Detect which cell encompasses the target text, then output its (x, y) center coordinate. 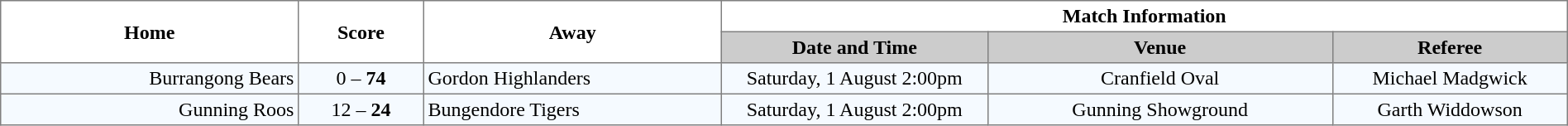
Gunning Roos (150, 109)
Gunning Showground (1159, 109)
Referee (1450, 47)
Gordon Highlanders (572, 79)
Away (572, 31)
Score (361, 31)
0 – 74 (361, 79)
Match Information (1145, 17)
Bungendore Tigers (572, 109)
Burrangong Bears (150, 79)
Date and Time (854, 47)
Garth Widdowson (1450, 109)
Cranfield Oval (1159, 79)
Michael Madgwick (1450, 79)
Home (150, 31)
12 – 24 (361, 109)
Venue (1159, 47)
